Pinpoint the cell where the given text exists, returning its [X, Y] midpoint coordinate. 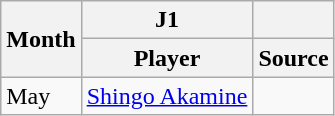
Player [167, 58]
Month [41, 39]
Shingo Akamine [167, 96]
J1 [167, 20]
Source [294, 58]
May [41, 96]
